Capture the cell that displays the provided text and extract its [x, y] central coordinate. 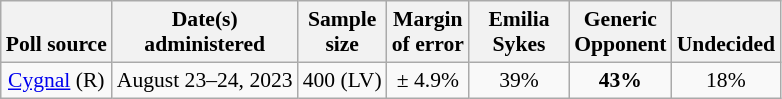
400 (LV) [342, 80]
Cygnal (R) [56, 80]
Marginof error [428, 32]
39% [519, 80]
43% [620, 80]
GenericOpponent [620, 32]
August 23–24, 2023 [205, 80]
18% [726, 80]
± 4.9% [428, 80]
Undecided [726, 32]
Samplesize [342, 32]
Poll source [56, 32]
Date(s)administered [205, 32]
EmiliaSykes [519, 32]
